Scan for the cell matching the given text and deliver its [x, y] coordinate at center. 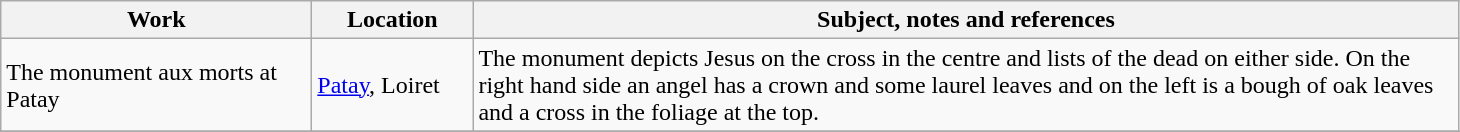
Location [392, 20]
The monument aux morts at Patay [156, 85]
Work [156, 20]
Subject, notes and references [966, 20]
Patay, Loiret [392, 85]
